Capture the cell that displays the provided text and extract its (X, Y) central coordinate. 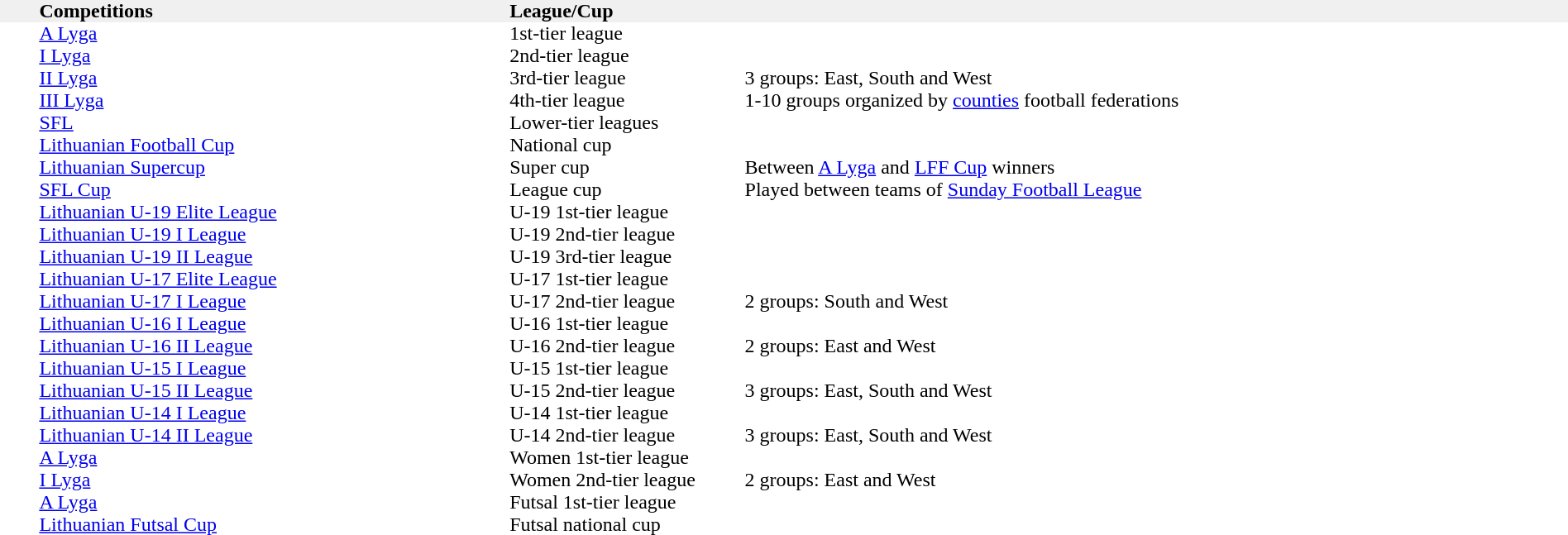
1st-tier league (627, 33)
SFL (275, 122)
II Lyga (275, 78)
SFL Cup (275, 190)
3rd-tier league (627, 78)
Lithuanian Football Cup (275, 146)
Lithuanian U-17 Elite League (275, 279)
U-15 1st-tier league (627, 369)
1-10 groups organized by counties football federations (1156, 101)
League/Cup (627, 12)
Lithuanian U-15 II League (275, 390)
U-14 2nd-tier league (627, 435)
Lithuanian U-14 I League (275, 413)
Lithuanian U-19 Elite League (275, 212)
Women 1st-tier league (627, 458)
2 groups: South and West (1156, 301)
Lithuanian U-15 I League (275, 369)
U-16 1st-tier league (627, 324)
Women 2nd-tier league (627, 480)
Lithuanian U-16 II League (275, 346)
4th-tier league (627, 101)
Between A Lyga and LFF Cup winners (1156, 167)
National cup (627, 146)
U-17 2nd-tier league (627, 301)
Lithuanian U-19 II League (275, 256)
Lithuanian U-14 II League (275, 435)
Lithuanian Supercup (275, 167)
U-19 3rd-tier league (627, 256)
Lithuanian U-16 I League (275, 324)
U-15 2nd-tier league (627, 390)
2nd-tier league (627, 56)
Lithuanian U-17 I League (275, 301)
U-19 1st-tier league (627, 212)
Played between teams of Sunday Football League (1156, 190)
Lithuanian U-19 I League (275, 235)
Futsal 1st-tier league (627, 503)
U-19 2nd-tier league (627, 235)
Lower-tier leagues (627, 122)
Super cup (627, 167)
III Lyga (275, 101)
League cup (627, 190)
U-17 1st-tier league (627, 279)
U-16 2nd-tier league (627, 346)
Competitions (275, 12)
U-14 1st-tier league (627, 413)
